Return (X, Y) of the center of cell containing provided text 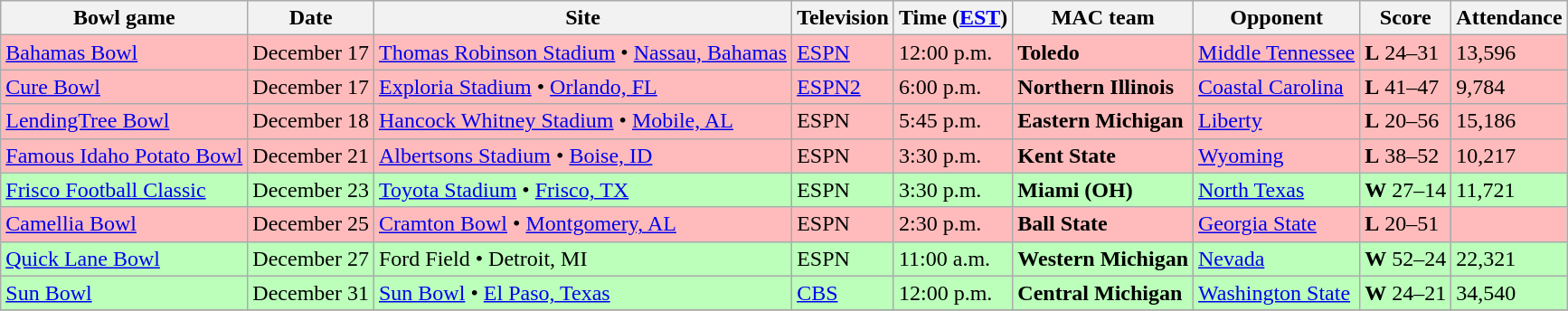
Cure Bowl (125, 87)
Miami (OH) (1103, 190)
Ford Field • Detroit, MI (582, 259)
Site (582, 18)
Wyoming (1277, 155)
Middle Tennessee (1277, 52)
Sun Bowl • El Paso, Texas (582, 293)
Hancock Whitney Stadium • Mobile, AL (582, 121)
15,186 (1509, 121)
December 31 (311, 293)
Score (1405, 18)
Attendance (1509, 18)
34,540 (1509, 293)
22,321 (1509, 259)
December 23 (311, 190)
Television (843, 18)
Sun Bowl (125, 293)
9,784 (1509, 87)
Bahamas Bowl (125, 52)
Liberty (1277, 121)
W 24–21 (1405, 293)
December 18 (311, 121)
North Texas (1277, 190)
Ball State (1103, 224)
Toyota Stadium • Frisco, TX (582, 190)
L 20–51 (1405, 224)
W 52–24 (1405, 259)
Coastal Carolina (1277, 87)
December 21 (311, 155)
Central Michigan (1103, 293)
Eastern Michigan (1103, 121)
L 41–47 (1405, 87)
Toledo (1103, 52)
Albertsons Stadium • Boise, ID (582, 155)
L 24–31 (1405, 52)
December 27 (311, 259)
11:00 a.m. (953, 259)
Washington State (1277, 293)
Exploria Stadium • Orlando, FL (582, 87)
Date (311, 18)
Time (EST) (953, 18)
2:30 p.m. (953, 224)
10,217 (1509, 155)
Kent State (1103, 155)
Northern Illinois (1103, 87)
Camellia Bowl (125, 224)
Cramton Bowl • Montgomery, AL (582, 224)
December 25 (311, 224)
ESPN2 (843, 87)
11,721 (1509, 190)
Georgia State (1277, 224)
Quick Lane Bowl (125, 259)
L 38–52 (1405, 155)
Nevada (1277, 259)
Frisco Football Classic (125, 190)
6:00 p.m. (953, 87)
13,596 (1509, 52)
Western Michigan (1103, 259)
MAC team (1103, 18)
L 20–56 (1405, 121)
5:45 p.m. (953, 121)
W 27–14 (1405, 190)
Opponent (1277, 18)
Thomas Robinson Stadium • Nassau, Bahamas (582, 52)
CBS (843, 293)
Famous Idaho Potato Bowl (125, 155)
Bowl game (125, 18)
LendingTree Bowl (125, 121)
